Determine the [X, Y] coordinate at the center of the cell enclosing the given text.  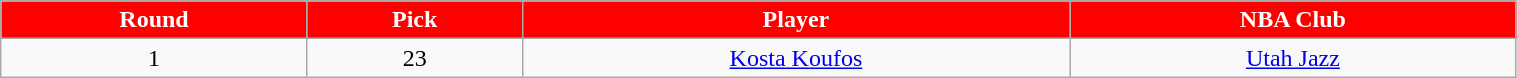
NBA Club [1293, 20]
Round [154, 20]
23 [414, 58]
Player [796, 20]
Pick [414, 20]
1 [154, 58]
Kosta Koufos [796, 58]
Utah Jazz [1293, 58]
